For the text-containing cell, return its midpoint in (x, y) coordinate format. 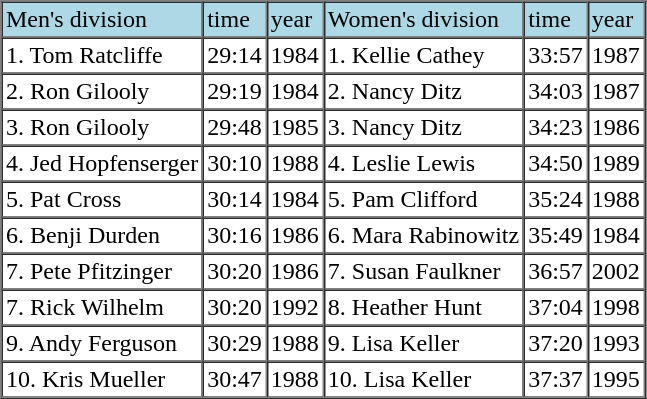
37:37 (556, 380)
2. Ron Gilooly (102, 92)
3. Nancy Ditz (423, 128)
36:57 (556, 272)
7. Pete Pfitzinger (102, 272)
8. Heather Hunt (423, 308)
3. Ron Gilooly (102, 128)
30:47 (235, 380)
1. Tom Ratcliffe (102, 56)
37:20 (556, 344)
5. Pam Clifford (423, 200)
35:49 (556, 236)
1989 (616, 164)
2002 (616, 272)
10. Lisa Keller (423, 380)
30:14 (235, 200)
34:50 (556, 164)
Women's division (423, 20)
33:57 (556, 56)
30:29 (235, 344)
1998 (616, 308)
29:19 (235, 92)
1993 (616, 344)
9. Lisa Keller (423, 344)
35:24 (556, 200)
1995 (616, 380)
34:23 (556, 128)
7. Susan Faulkner (423, 272)
4. Jed Hopfenserger (102, 164)
34:03 (556, 92)
30:16 (235, 236)
4. Leslie Lewis (423, 164)
1985 (294, 128)
Men's division (102, 20)
1. Kellie Cathey (423, 56)
9. Andy Ferguson (102, 344)
37:04 (556, 308)
10. Kris Mueller (102, 380)
29:14 (235, 56)
2. Nancy Ditz (423, 92)
6. Mara Rabinowitz (423, 236)
29:48 (235, 128)
30:10 (235, 164)
7. Rick Wilhelm (102, 308)
6. Benji Durden (102, 236)
5. Pat Cross (102, 200)
1992 (294, 308)
